For the text-containing cell, return its midpoint in [X, Y] coordinate format. 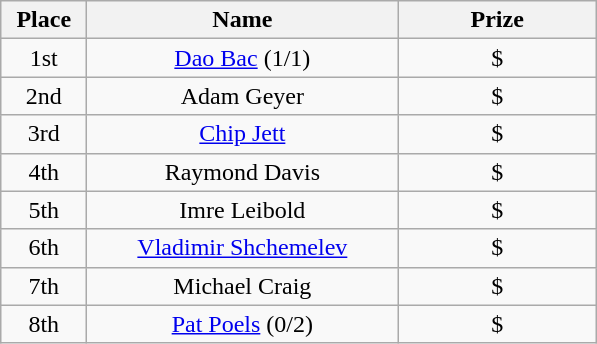
7th [44, 286]
8th [44, 324]
4th [44, 172]
Dao Bac (1/1) [242, 58]
6th [44, 248]
3rd [44, 134]
Michael Craig [242, 286]
Pat Poels (0/2) [242, 324]
5th [44, 210]
Adam Geyer [242, 96]
Place [44, 20]
2nd [44, 96]
Prize [498, 20]
Chip Jett [242, 134]
Raymond Davis [242, 172]
Name [242, 20]
Imre Leibold [242, 210]
1st [44, 58]
Vladimir Shchemelev [242, 248]
